From the cell containing the given text, extract its center point as [X, Y] coordinate. 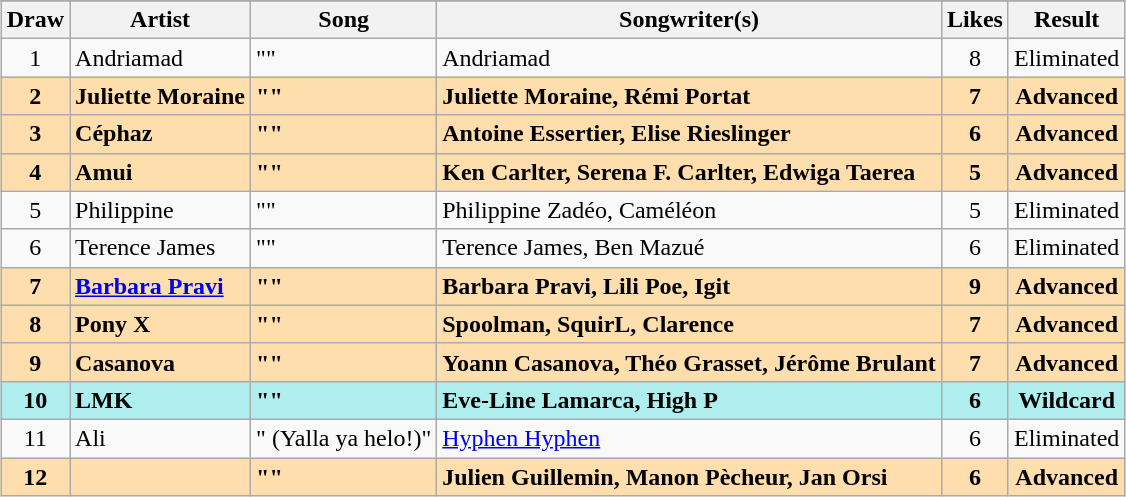
10 [35, 400]
Philippine [160, 210]
Terence James, Ben Mazué [690, 248]
Likes [974, 20]
Draw [35, 20]
Barbara Pravi, Lili Poe, Igit [690, 286]
3 [35, 134]
Eve-Line Lamarca, High P [690, 400]
Wildcard [1066, 400]
Result [1066, 20]
Antoine Essertier, Elise Rieslinger [690, 134]
12 [35, 477]
Juliette Moraine [160, 96]
Songwriter(s) [690, 20]
" (Yalla ya helo!)" [344, 438]
2 [35, 96]
Juliette Moraine, Rémi Portat [690, 96]
LMK [160, 400]
Artist [160, 20]
Ali [160, 438]
Ken Carlter, Serena F. Carlter, Edwiga Taerea [690, 172]
Barbara Pravi [160, 286]
Céphaz [160, 134]
4 [35, 172]
Julien Guillemin, Manon Pècheur, Jan Orsi [690, 477]
Philippine Zadéo, Caméléon [690, 210]
Terence James [160, 248]
Song [344, 20]
11 [35, 438]
Casanova [160, 362]
Yoann Casanova, Théo Grasset, Jérôme Brulant [690, 362]
Hyphen Hyphen [690, 438]
1 [35, 58]
Spoolman, SquirL, Clarence [690, 324]
Pony X [160, 324]
Amui [160, 172]
